Pinpoint the cell where the given text exists, returning its [X, Y] midpoint coordinate. 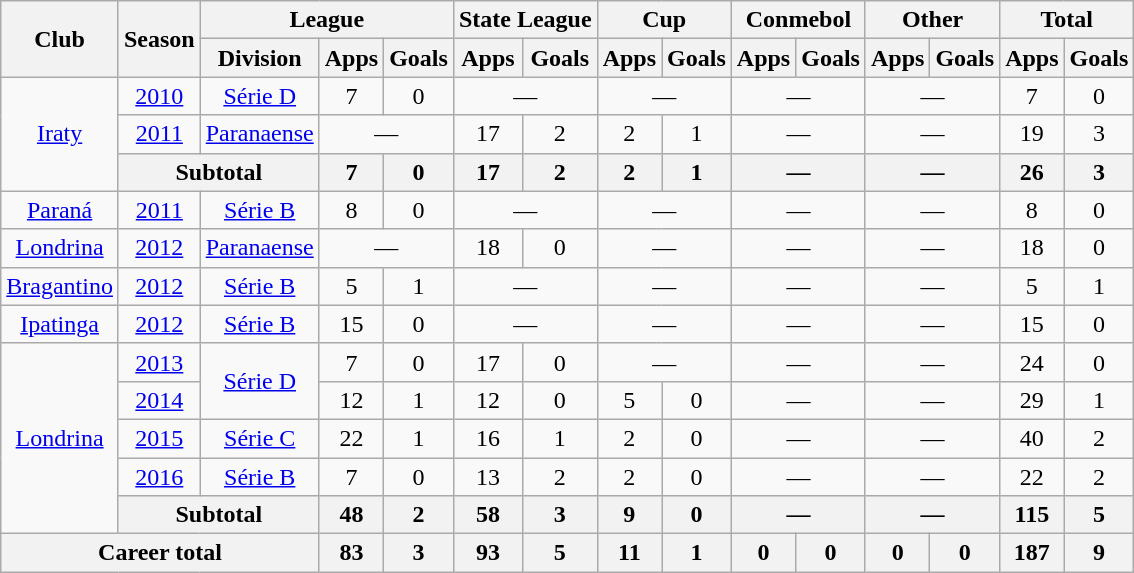
48 [351, 515]
11 [629, 553]
Club [60, 39]
Career total [160, 553]
115 [1032, 515]
Conmebol [798, 20]
Iraty [60, 134]
16 [488, 438]
24 [1032, 362]
League [326, 20]
29 [1032, 400]
Other [932, 20]
2010 [159, 96]
2014 [159, 400]
State League [525, 20]
19 [1032, 134]
2015 [159, 438]
Total [1067, 20]
2013 [159, 362]
93 [488, 553]
Season [159, 39]
83 [351, 553]
Cup [664, 20]
Division [260, 58]
2016 [159, 477]
13 [488, 477]
187 [1032, 553]
58 [488, 515]
26 [1032, 172]
Bragantino [60, 286]
Série C [260, 438]
40 [1032, 438]
Paraná [60, 210]
Ipatinga [60, 324]
